Return (X, Y) of the center of cell containing provided text 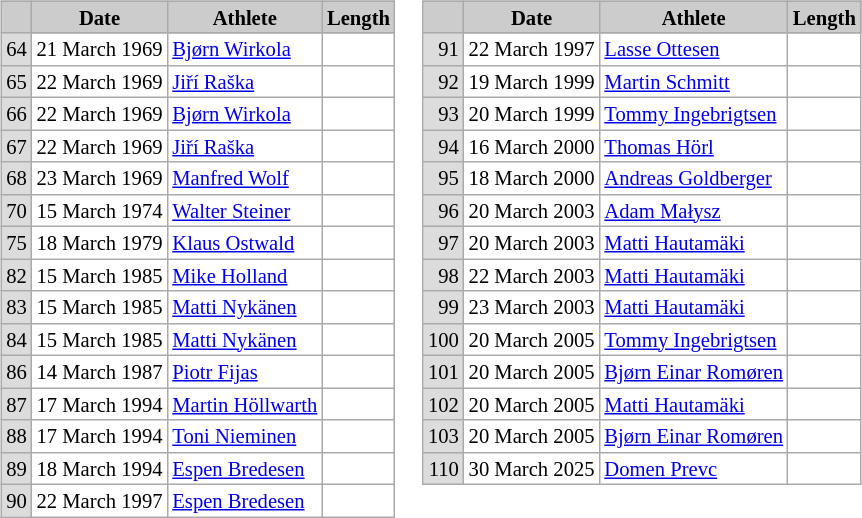
98 (444, 275)
18 March 1994 (100, 468)
83 (16, 307)
23 March 1969 (100, 178)
21 March 1969 (100, 49)
64 (16, 49)
Lasse Ottesen (693, 49)
Adam Małysz (693, 210)
Manfred Wolf (244, 178)
Thomas Hörl (693, 146)
82 (16, 275)
18 March 2000 (532, 178)
75 (16, 243)
94 (444, 146)
95 (444, 178)
99 (444, 307)
68 (16, 178)
102 (444, 404)
65 (16, 81)
Mike Holland (244, 275)
Walter Steiner (244, 210)
Andreas Goldberger (693, 178)
67 (16, 146)
84 (16, 339)
90 (16, 501)
Domen Prevc (693, 468)
93 (444, 114)
Klaus Ostwald (244, 243)
92 (444, 81)
103 (444, 436)
86 (16, 372)
Piotr Fijas (244, 372)
96 (444, 210)
18 March 1979 (100, 243)
15 March 1974 (100, 210)
100 (444, 339)
22 March 2003 (532, 275)
101 (444, 372)
16 March 2000 (532, 146)
89 (16, 468)
70 (16, 210)
20 March 1999 (532, 114)
19 March 1999 (532, 81)
110 (444, 468)
Martin Höllwarth (244, 404)
30 March 2025 (532, 468)
91 (444, 49)
97 (444, 243)
Martin Schmitt (693, 81)
14 March 1987 (100, 372)
87 (16, 404)
23 March 2003 (532, 307)
66 (16, 114)
88 (16, 436)
Toni Nieminen (244, 436)
